Pinpoint the cell where the given text exists, returning its [x, y] midpoint coordinate. 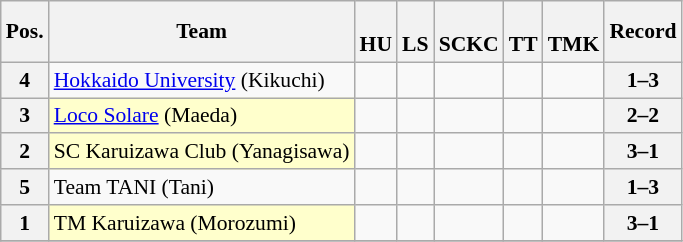
Team TANI (Tani) [202, 187]
Team [202, 32]
LS [416, 32]
HU [376, 32]
Record [642, 32]
Hokkaido University (Kikuchi) [202, 80]
Loco Solare (Maeda) [202, 116]
SC Karuizawa Club (Yanagisawa) [202, 152]
1 [25, 223]
TM Karuizawa (Morozumi) [202, 223]
Pos. [25, 32]
TMK [574, 32]
3 [25, 116]
2 [25, 152]
4 [25, 80]
SCKC [469, 32]
2–2 [642, 116]
TT [524, 32]
5 [25, 187]
